Identify which cell holds the provided text, then report its (X, Y) central coordinate. 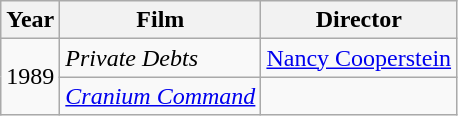
Director (359, 20)
Private Debts (160, 58)
Year (30, 20)
Film (160, 20)
Cranium Command (160, 96)
1989 (30, 77)
Nancy Cooperstein (359, 58)
